From the cell containing the given text, extract its center point as (X, Y) coordinate. 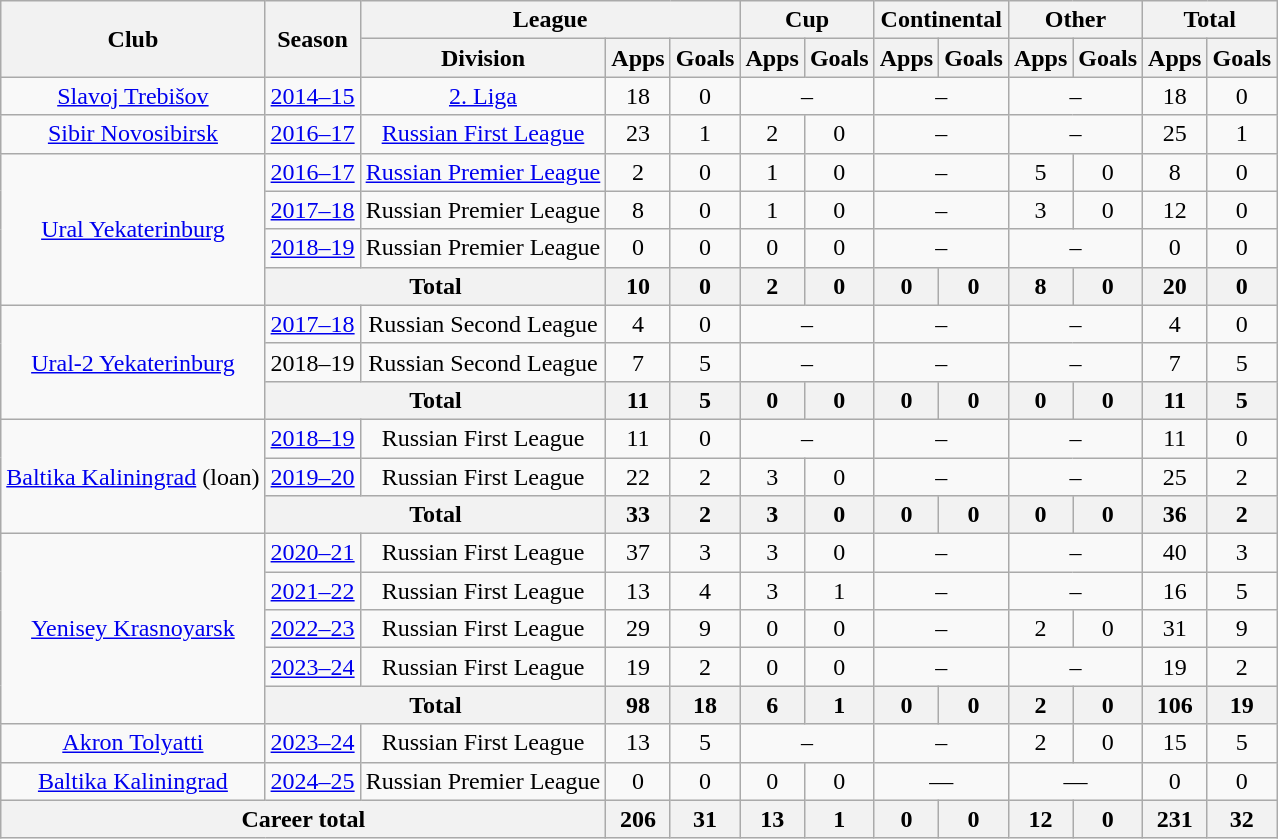
Cup (807, 20)
Yenisey Krasnoyarsk (133, 629)
2021–22 (312, 591)
206 (638, 819)
Career total (304, 819)
40 (1175, 553)
15 (1175, 743)
33 (638, 515)
106 (1175, 705)
22 (638, 477)
32 (1242, 819)
Continental (941, 20)
League (550, 20)
Division (483, 58)
2024–25 (312, 781)
Season (312, 39)
Sibir Novosibirsk (133, 134)
36 (1175, 515)
20 (1175, 286)
2020–21 (312, 553)
2. Liga (483, 96)
Ural Yekaterinburg (133, 229)
Baltika Kaliningrad (loan) (133, 476)
231 (1175, 819)
2014–15 (312, 96)
Akron Tolyatti (133, 743)
Ural-2 Yekaterinburg (133, 362)
Club (133, 39)
2019–20 (312, 477)
23 (638, 134)
37 (638, 553)
16 (1175, 591)
Slavoj Trebišov (133, 96)
29 (638, 629)
6 (772, 705)
98 (638, 705)
2022–23 (312, 629)
Other (1075, 20)
10 (638, 286)
Baltika Kaliningrad (133, 781)
